For the text-containing cell, return its midpoint in (X, Y) coordinate format. 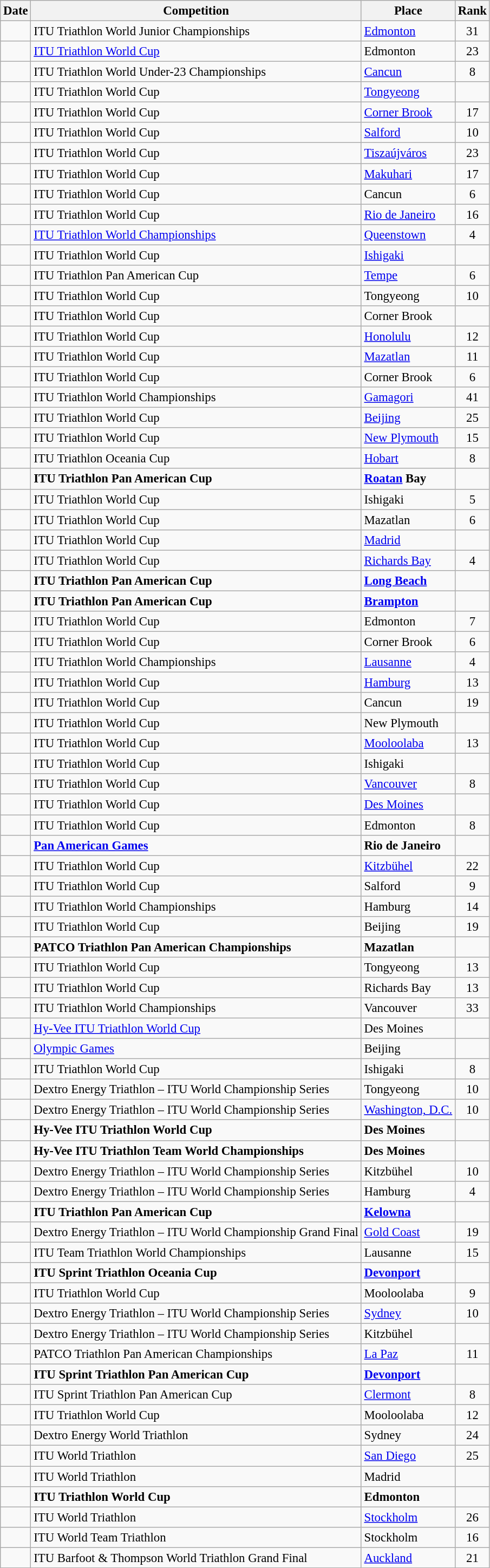
Rank (473, 11)
Clermont (408, 1395)
Tempe (408, 276)
26 (473, 1517)
ITU Triathlon Oceania Cup (196, 459)
ITU Triathlon World Under-23 Championships (196, 72)
33 (473, 1008)
5 (473, 499)
ITU Triathlon World Junior Championships (196, 31)
Makuhari (408, 174)
Hobart (408, 459)
Honolulu (408, 336)
Dextro Energy Triathlon – ITU World Championship Grand Final (196, 1232)
Olympic Games (196, 1049)
Date (16, 11)
22 (473, 866)
ITU Sprint Triathlon Oceania Cup (196, 1273)
14 (473, 906)
ITU Barfoot & Thompson World Triathlon Grand Final (196, 1558)
Washington, D.C. (408, 1110)
Tiszaújváros (408, 153)
Place (408, 11)
Pan American Games (196, 845)
41 (473, 397)
21 (473, 1558)
La Paz (408, 1354)
Roatan Bay (408, 479)
Gold Coast (408, 1232)
Brampton (408, 601)
ITU Team Triathlon World Championships (196, 1252)
Competition (196, 11)
Queenstown (408, 234)
Dextro Energy World Triathlon (196, 1435)
Auckland (408, 1558)
ITU World Team Triathlon (196, 1537)
Kelowna (408, 1212)
Hy-Vee ITU Triathlon Team World Championships (196, 1151)
Gamagori (408, 397)
31 (473, 31)
Long Beach (408, 581)
24 (473, 1435)
7 (473, 622)
San Diego (408, 1456)
